For the text-containing cell, return its midpoint in [X, Y] coordinate format. 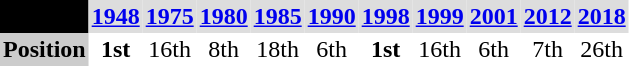
7th [548, 50]
Position [44, 50]
1985 [278, 16]
2012 [548, 16]
1948 [116, 16]
1998 [386, 16]
1999 [440, 16]
8th [224, 50]
1975 [170, 16]
2018 [602, 16]
2001 [494, 16]
26th [602, 50]
1990 [332, 16]
Year [44, 16]
18th [278, 50]
1980 [224, 16]
